Determine the (X, Y) coordinate at the center of the cell enclosing the given text.  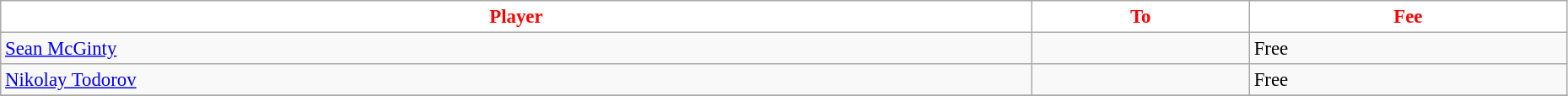
Fee (1408, 17)
Nikolay Todorov (516, 80)
Sean McGinty (516, 49)
Player (516, 17)
To (1140, 17)
